Determine the (X, Y) coordinate at the center of the cell enclosing the given text.  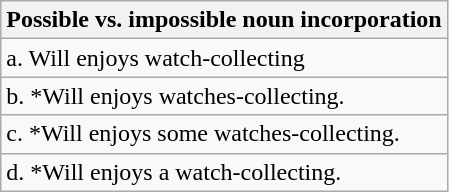
c. *Will enjoys some watches-collecting. (224, 134)
Possible vs. impossible noun incorporation (224, 20)
a. Will enjoys watch-collecting (224, 58)
b. *Will enjoys watches-collecting. (224, 96)
d. *Will enjoys a watch-collecting. (224, 172)
